Return the [x, y] coordinate for the center point of the cell that contains the specified text.  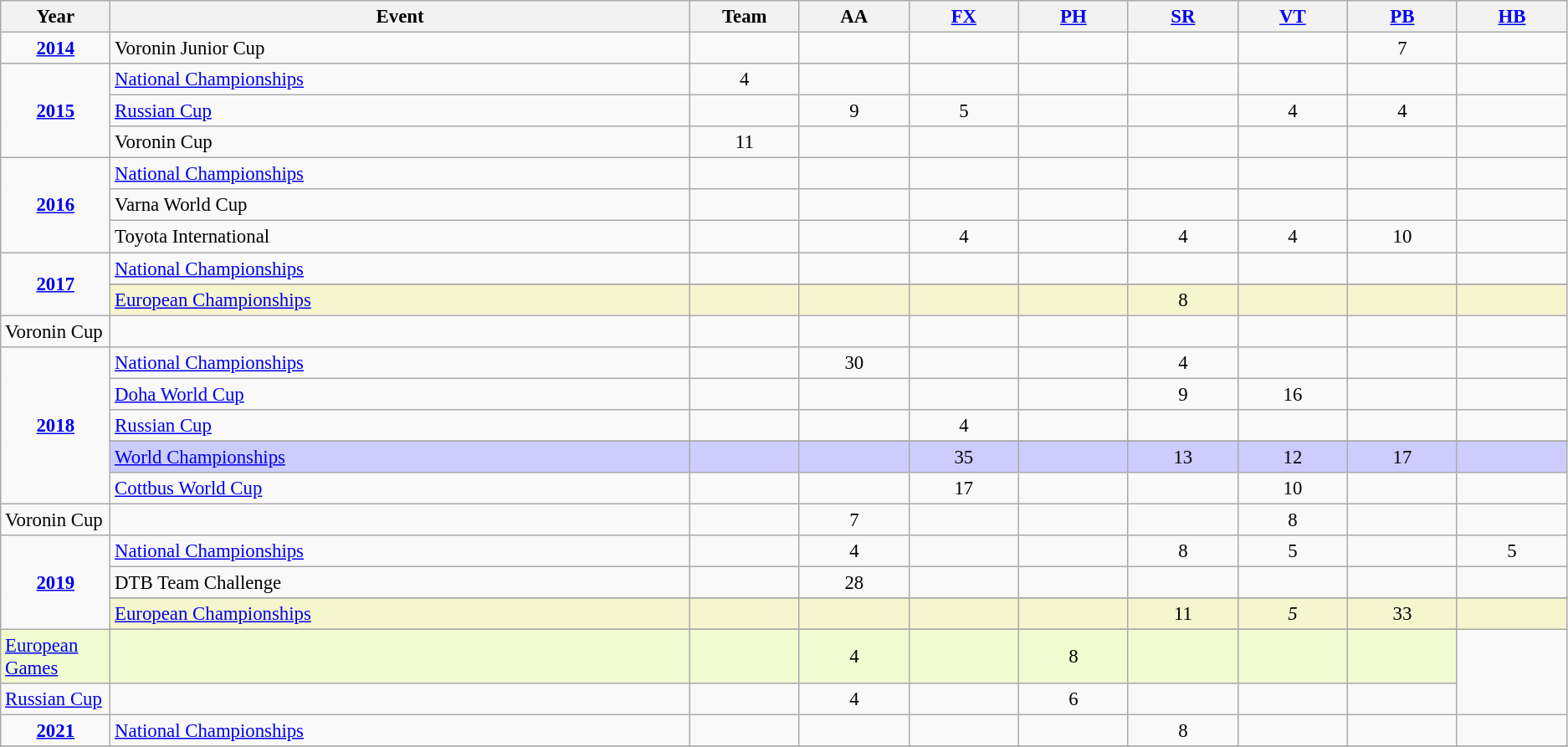
2016 [55, 206]
16 [1292, 394]
SR [1183, 17]
DTB Team Challenge [400, 583]
World Championships [400, 457]
28 [853, 583]
AA [853, 17]
13 [1183, 457]
35 [964, 457]
PH [1073, 17]
12 [1292, 457]
European Games [55, 657]
Voronin Junior Cup [400, 49]
6 [1073, 699]
2015 [55, 110]
HB [1511, 17]
Toyota International [400, 237]
Cottbus World Cup [400, 489]
Event [400, 17]
PB [1402, 17]
30 [853, 362]
2014 [55, 49]
2018 [55, 425]
33 [1402, 614]
Varna World Cup [400, 205]
Team [745, 17]
Year [55, 17]
FX [964, 17]
2019 [55, 582]
Doha World Cup [400, 394]
VT [1292, 17]
2017 [55, 284]
2021 [55, 731]
